Identify which cell holds the provided text, then report its [x, y] central coordinate. 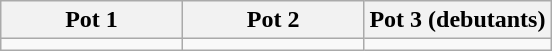
Pot 3 (debutants) [458, 20]
Pot 2 [273, 20]
Pot 1 [92, 20]
